From the cell containing the given text, extract its center point as [x, y] coordinate. 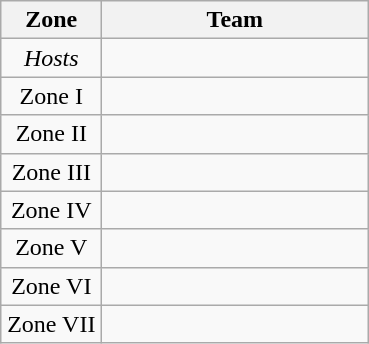
Hosts [52, 58]
Zone II [52, 134]
Zone VII [52, 324]
Team [235, 20]
Zone III [52, 172]
Zone VI [52, 286]
Zone [52, 20]
Zone I [52, 96]
Zone V [52, 248]
Zone IV [52, 210]
